Output the [X, Y] coordinate of the center of the cell containing the given text.  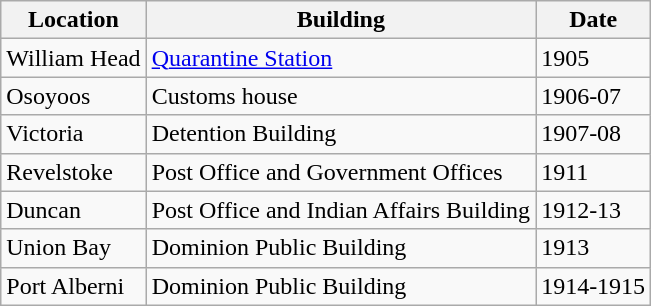
Detention Building [340, 134]
Victoria [74, 134]
Date [594, 20]
Customs house [340, 96]
Union Bay [74, 248]
1913 [594, 248]
Duncan [74, 210]
1907-08 [594, 134]
Revelstoke [74, 172]
William Head [74, 58]
Building [340, 20]
Location [74, 20]
1911 [594, 172]
1906-07 [594, 96]
Osoyoos [74, 96]
Post Office and Government Offices [340, 172]
1905 [594, 58]
1914-1915 [594, 286]
Post Office and Indian Affairs Building [340, 210]
Quarantine Station [340, 58]
Port Alberni [74, 286]
1912-13 [594, 210]
